Find where the given text appears and provide that cell's center as [X, Y] coordinate. 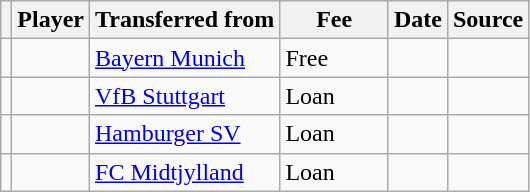
Date [418, 20]
Transferred from [185, 20]
VfB Stuttgart [185, 96]
FC Midtjylland [185, 172]
Source [488, 20]
Free [334, 58]
Fee [334, 20]
Hamburger SV [185, 134]
Bayern Munich [185, 58]
Player [51, 20]
